Search for the cell housing the specified text and yield its (X, Y) center coordinate. 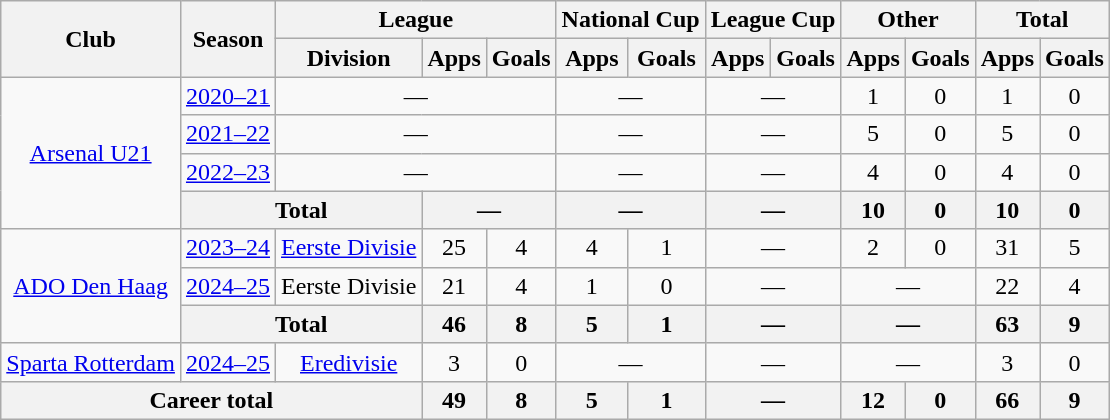
63 (1007, 324)
ADO Den Haag (91, 286)
League (416, 20)
2023–24 (228, 248)
46 (454, 324)
League Cup (773, 20)
22 (1007, 286)
Career total (212, 400)
2022–23 (228, 172)
Eredivisie (349, 362)
Arsenal U21 (91, 153)
2 (873, 248)
Season (228, 39)
National Cup (630, 20)
12 (873, 400)
66 (1007, 400)
49 (454, 400)
Other (908, 20)
Club (91, 39)
31 (1007, 248)
25 (454, 248)
2021–22 (228, 134)
Sparta Rotterdam (91, 362)
Division (349, 58)
2020–21 (228, 96)
21 (454, 286)
